Output the (x, y) coordinate of the center of the cell containing the given text.  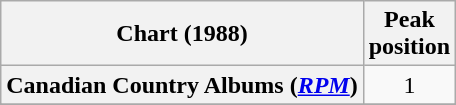
Chart (1988) (182, 34)
1 (409, 85)
Peak position (409, 34)
Canadian Country Albums (RPM) (182, 85)
